Scan for the cell matching the given text and deliver its (x, y) coordinate at center. 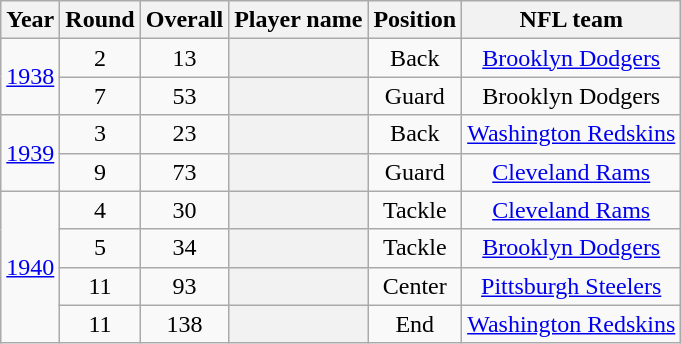
4 (100, 210)
53 (184, 96)
3 (100, 134)
93 (184, 286)
End (415, 324)
2 (100, 58)
1940 (30, 267)
9 (100, 172)
13 (184, 58)
7 (100, 96)
Round (100, 20)
30 (184, 210)
1939 (30, 153)
23 (184, 134)
Overall (184, 20)
73 (184, 172)
Player name (298, 20)
Center (415, 286)
NFL team (572, 20)
5 (100, 248)
Position (415, 20)
34 (184, 248)
Year (30, 20)
138 (184, 324)
Pittsburgh Steelers (572, 286)
1938 (30, 77)
